Detect which cell encompasses the target text, then output its [x, y] center coordinate. 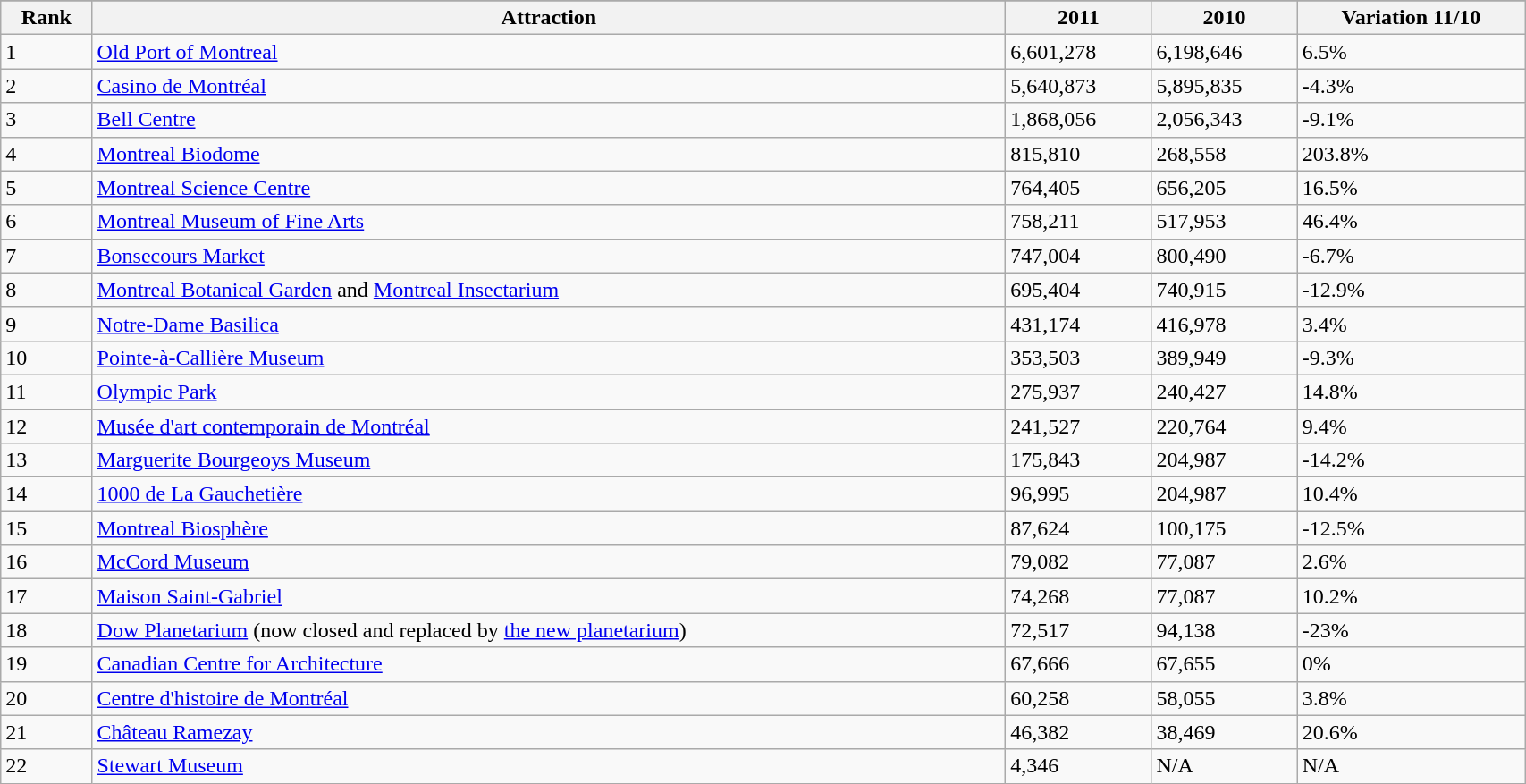
-9.1% [1411, 120]
22 [46, 766]
72,517 [1078, 630]
96,995 [1078, 494]
8 [46, 290]
14 [46, 494]
815,810 [1078, 154]
-23% [1411, 630]
0% [1411, 664]
517,953 [1225, 222]
Montreal Biosphère [549, 528]
275,937 [1078, 392]
10.2% [1411, 596]
38,469 [1225, 732]
Dow Planetarium (now closed and replaced by the new planetarium) [549, 630]
67,655 [1225, 664]
46,382 [1078, 732]
Marguerite Bourgeoys Museum [549, 460]
Olympic Park [549, 392]
Rank [46, 18]
Variation 11/10 [1411, 18]
Musée d'art contemporain de Montréal [549, 426]
-9.3% [1411, 358]
5,895,835 [1225, 86]
Bell Centre [549, 120]
1 [46, 52]
2.6% [1411, 562]
79,082 [1078, 562]
Bonsecours Market [549, 256]
9.4% [1411, 426]
Montreal Museum of Fine Arts [549, 222]
18 [46, 630]
656,205 [1225, 188]
20.6% [1411, 732]
3 [46, 120]
Notre-Dame Basilica [549, 324]
4,346 [1078, 766]
Canadian Centre for Architecture [549, 664]
74,268 [1078, 596]
220,764 [1225, 426]
4 [46, 154]
21 [46, 732]
12 [46, 426]
Maison Saint-Gabriel [549, 596]
6,198,646 [1225, 52]
431,174 [1078, 324]
6,601,278 [1078, 52]
Stewart Museum [549, 766]
758,211 [1078, 222]
416,978 [1225, 324]
Attraction [549, 18]
2 [46, 86]
60,258 [1078, 698]
-12.9% [1411, 290]
-4.3% [1411, 86]
175,843 [1078, 460]
2,056,343 [1225, 120]
Château Ramezay [549, 732]
7 [46, 256]
6.5% [1411, 52]
14.8% [1411, 392]
67,666 [1078, 664]
20 [46, 698]
McCord Museum [549, 562]
5,640,873 [1078, 86]
747,004 [1078, 256]
3.4% [1411, 324]
353,503 [1078, 358]
16 [46, 562]
2011 [1078, 18]
58,055 [1225, 698]
Casino de Montréal [549, 86]
-6.7% [1411, 256]
94,138 [1225, 630]
740,915 [1225, 290]
203.8% [1411, 154]
Montreal Biodome [549, 154]
1000 de La Gauchetière [549, 494]
13 [46, 460]
695,404 [1078, 290]
15 [46, 528]
19 [46, 664]
10 [46, 358]
389,949 [1225, 358]
46.4% [1411, 222]
Old Port of Montreal [549, 52]
-14.2% [1411, 460]
Pointe-à-Callière Museum [549, 358]
Montreal Botanical Garden and Montreal Insectarium [549, 290]
87,624 [1078, 528]
16.5% [1411, 188]
100,175 [1225, 528]
764,405 [1078, 188]
800,490 [1225, 256]
3.8% [1411, 698]
17 [46, 596]
5 [46, 188]
Montreal Science Centre [549, 188]
10.4% [1411, 494]
2010 [1225, 18]
9 [46, 324]
268,558 [1225, 154]
11 [46, 392]
241,527 [1078, 426]
240,427 [1225, 392]
6 [46, 222]
-12.5% [1411, 528]
Centre d'histoire de Montréal [549, 698]
1,868,056 [1078, 120]
